Pinpoint the cell where the given text exists, returning its (X, Y) midpoint coordinate. 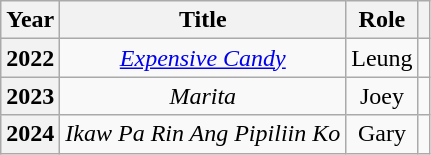
2022 (30, 58)
Leung (382, 58)
Gary (382, 134)
Ikaw Pa Rin Ang Pipiliin Ko (203, 134)
Title (203, 20)
2024 (30, 134)
Role (382, 20)
Joey (382, 96)
Expensive Candy (203, 58)
Year (30, 20)
Marita (203, 96)
2023 (30, 96)
